Find where the given text appears and provide that cell's center as (x, y) coordinate. 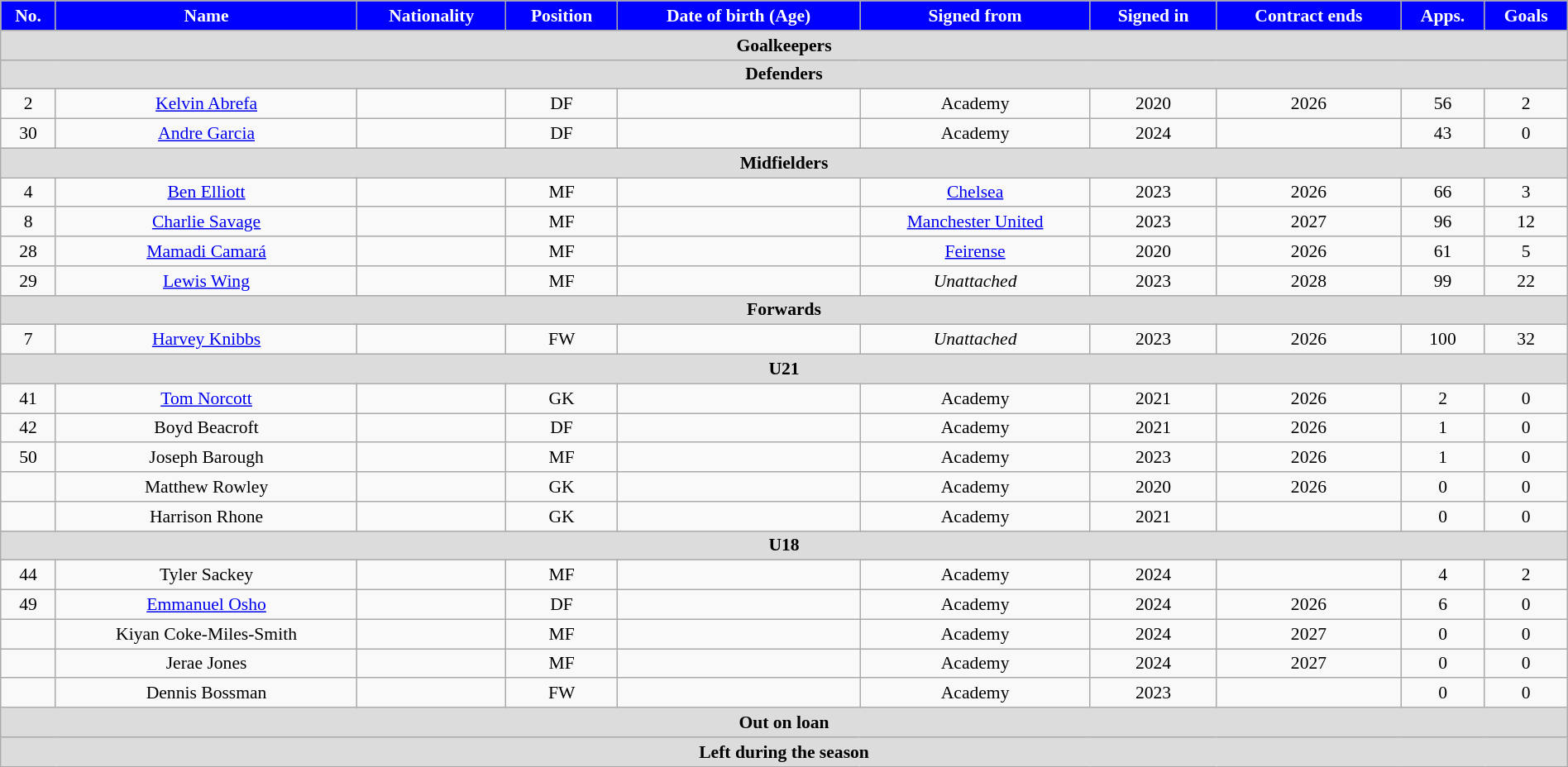
7 (28, 340)
Apps. (1442, 16)
Dennis Bossman (206, 693)
Tom Norcott (206, 398)
Jerae Jones (206, 664)
41 (28, 398)
Chelsea (975, 193)
43 (1442, 134)
Left during the season (784, 752)
Kelvin Abrefa (206, 104)
12 (1526, 222)
29 (28, 281)
Defenders (784, 74)
42 (28, 428)
Tyler Sackey (206, 575)
50 (28, 458)
Ben Elliott (206, 193)
Goals (1526, 16)
6 (1442, 605)
Kiyan Coke-Miles-Smith (206, 634)
Goalkeepers (784, 45)
Charlie Savage (206, 222)
99 (1442, 281)
Feirense (975, 251)
Forwards (784, 310)
28 (28, 251)
44 (28, 575)
Harvey Knibbs (206, 340)
U18 (784, 545)
Date of birth (Age) (739, 16)
30 (28, 134)
49 (28, 605)
32 (1526, 340)
Matthew Rowley (206, 487)
3 (1526, 193)
No. (28, 16)
Position (562, 16)
Midfielders (784, 163)
8 (28, 222)
Name (206, 16)
Andre Garcia (206, 134)
Lewis Wing (206, 281)
Manchester United (975, 222)
5 (1526, 251)
Boyd Beacroft (206, 428)
2028 (1308, 281)
56 (1442, 104)
Contract ends (1308, 16)
Signed from (975, 16)
Harrison Rhone (206, 517)
U21 (784, 369)
Joseph Barough (206, 458)
Mamadi Camará (206, 251)
66 (1442, 193)
22 (1526, 281)
Emmanuel Osho (206, 605)
Signed in (1153, 16)
100 (1442, 340)
61 (1442, 251)
Nationality (432, 16)
96 (1442, 222)
Out on loan (784, 722)
